Locate the cell with the specified text and output its (X, Y) center coordinate. 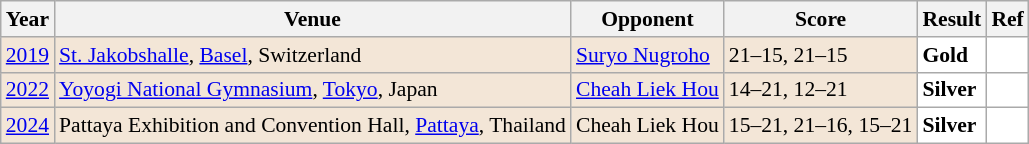
St. Jakobshalle, Basel, Switzerland (312, 55)
Score (821, 19)
Ref (1007, 19)
Pattaya Exhibition and Convention Hall, Pattaya, Thailand (312, 126)
Venue (312, 19)
Result (952, 19)
2024 (28, 126)
Year (28, 19)
Suryo Nugroho (648, 55)
Yoyogi National Gymnasium, Tokyo, Japan (312, 90)
15–21, 21–16, 15–21 (821, 126)
21–15, 21–15 (821, 55)
2022 (28, 90)
Gold (952, 55)
14–21, 12–21 (821, 90)
Opponent (648, 19)
2019 (28, 55)
